Pinpoint the cell where the given text exists, returning its (X, Y) midpoint coordinate. 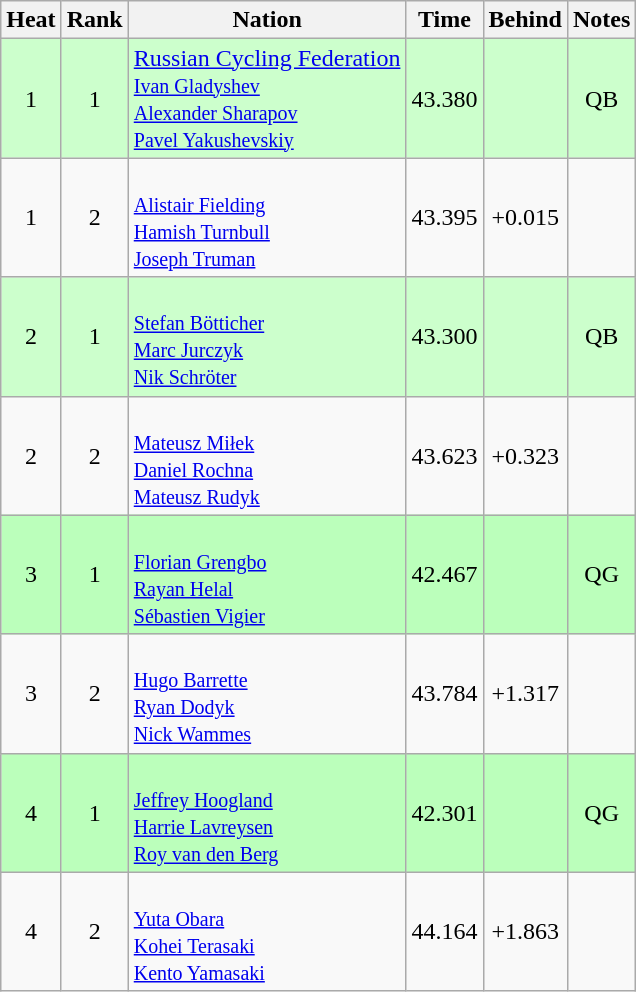
Behind (525, 20)
Stefan BötticherMarc JurczykNik Schröter (267, 336)
42.301 (444, 812)
+1.863 (525, 932)
Mateusz MiłekDaniel RochnaMateusz Rudyk (267, 456)
Rank (94, 20)
+0.323 (525, 456)
+0.015 (525, 218)
43.395 (444, 218)
42.467 (444, 574)
Florian GrengboRayan HelalSébastien Vigier (267, 574)
Yuta ObaraKohei TerasakiKento Yamasaki (267, 932)
43.623 (444, 456)
Hugo BarretteRyan DodykNick Wammes (267, 694)
43.380 (444, 98)
Time (444, 20)
Russian Cycling FederationIvan GladyshevAlexander SharapovPavel Yakushevskiy (267, 98)
Heat (31, 20)
43.300 (444, 336)
44.164 (444, 932)
Alistair FieldingHamish TurnbullJoseph Truman (267, 218)
43.784 (444, 694)
+1.317 (525, 694)
Jeffrey HooglandHarrie LavreysenRoy van den Berg (267, 812)
Nation (267, 20)
Notes (601, 20)
